Pinpoint the cell where the given text exists, returning its [X, Y] midpoint coordinate. 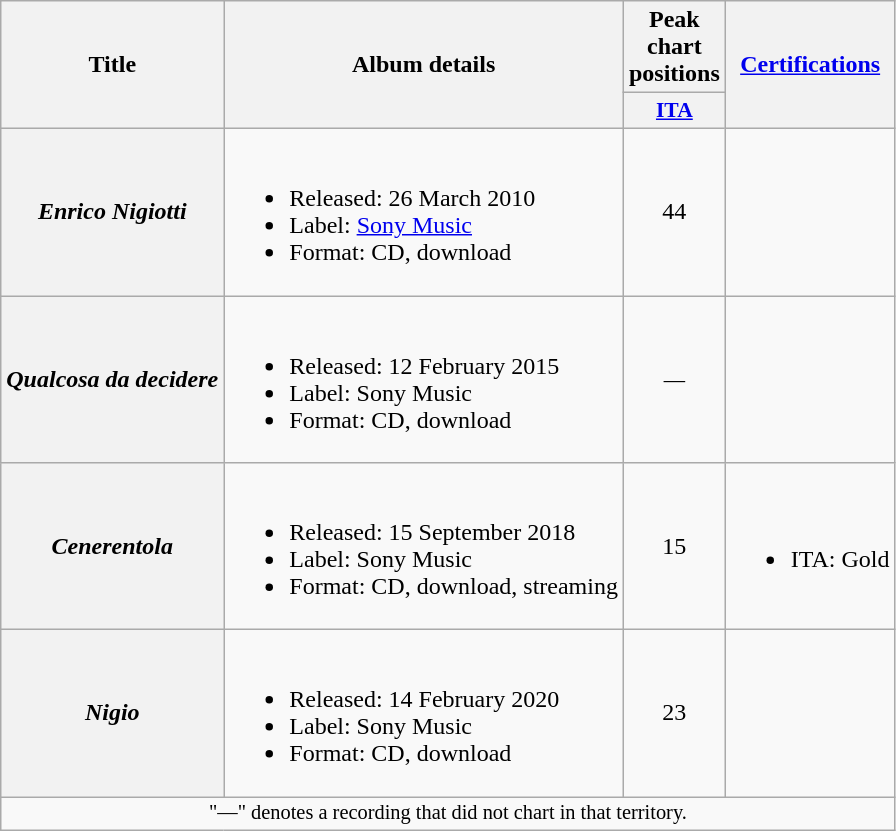
Released: 12 February 2015Label: Sony MusicFormat: CD, download [424, 380]
Title [112, 65]
23 [674, 714]
Released: 26 March 2010Label: Sony MusicFormat: CD, download [424, 212]
Nigio [112, 714]
Enrico Nigiotti [112, 212]
Album details [424, 65]
"—" denotes a recording that did not chart in that territory. [448, 814]
44 [674, 212]
Peak chart positions [674, 47]
Cenerentola [112, 546]
Qualcosa da decidere [112, 380]
ITA [674, 111]
— [674, 380]
Released: 14 February 2020Label: Sony MusicFormat: CD, download [424, 714]
ITA: Gold [810, 546]
Certifications [810, 65]
15 [674, 546]
Released: 15 September 2018Label: Sony MusicFormat: CD, download, streaming [424, 546]
